For the text-containing cell, return its midpoint in (X, Y) coordinate format. 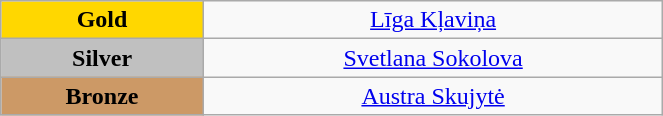
Bronze (102, 96)
Gold (102, 20)
Austra Skujytė (432, 96)
Svetlana Sokolova (432, 58)
Līga Kļaviņa (432, 20)
Silver (102, 58)
